Determine the (x, y) coordinate at the center of the cell enclosing the given text.  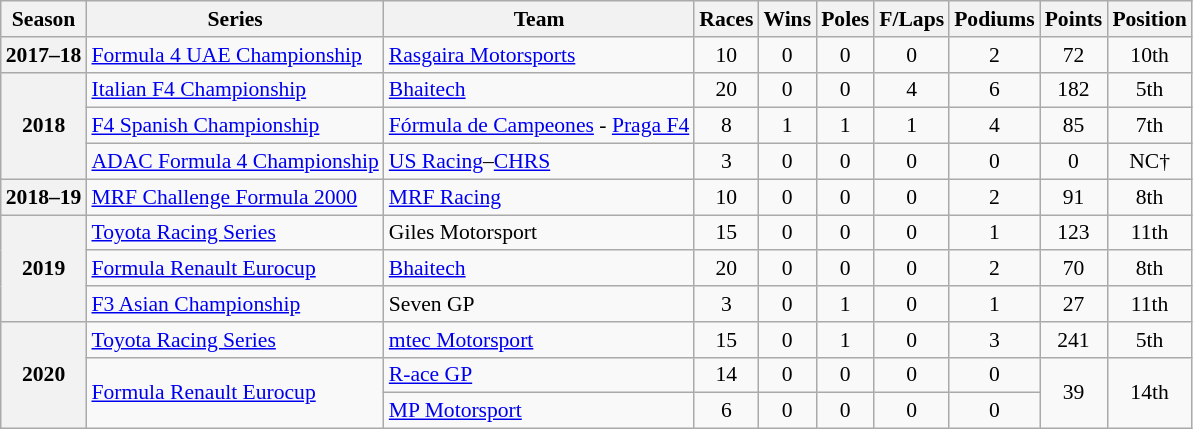
Season (44, 19)
7th (1149, 126)
F3 Asian Championship (234, 304)
2019 (44, 268)
241 (1074, 340)
2018–19 (44, 197)
Formula 4 UAE Championship (234, 55)
Poles (845, 19)
Rasgaira Motorsports (539, 55)
F/Laps (912, 19)
Seven GP (539, 304)
MRF Racing (539, 197)
MRF Challenge Formula 2000 (234, 197)
85 (1074, 126)
91 (1074, 197)
Team (539, 19)
8 (726, 126)
39 (1074, 392)
2018 (44, 126)
Position (1149, 19)
mtec Motorsport (539, 340)
Podiums (994, 19)
Giles Motorsport (539, 233)
F4 Spanish Championship (234, 126)
Fórmula de Campeones - Praga F4 (539, 126)
72 (1074, 55)
NC† (1149, 162)
Series (234, 19)
14 (726, 375)
Italian F4 Championship (234, 90)
ADAC Formula 4 Championship (234, 162)
123 (1074, 233)
US Racing–CHRS (539, 162)
70 (1074, 269)
R-ace GP (539, 375)
Wins (787, 19)
2017–18 (44, 55)
27 (1074, 304)
2020 (44, 376)
182 (1074, 90)
Races (726, 19)
MP Motorsport (539, 411)
14th (1149, 392)
Points (1074, 19)
10th (1149, 55)
